For the text-containing cell, return its midpoint in [x, y] coordinate format. 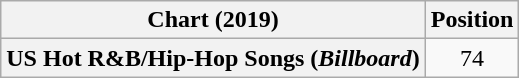
Chart (2019) [213, 20]
74 [472, 58]
US Hot R&B/Hip-Hop Songs (Billboard) [213, 58]
Position [472, 20]
